Find where the given text appears and provide that cell's center as [X, Y] coordinate. 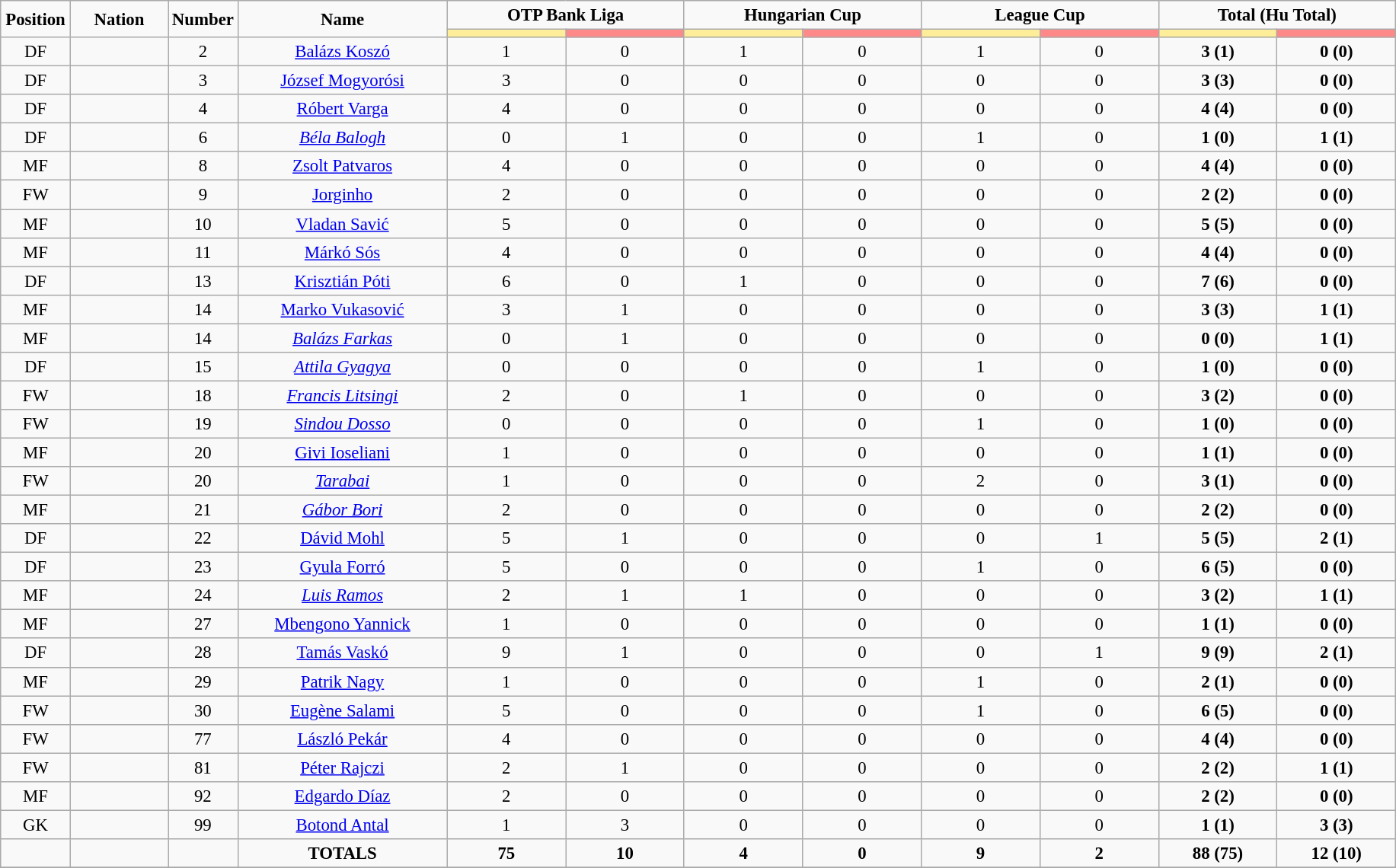
Balázs Koszó [343, 52]
Marko Vukasović [343, 309]
Hungarian Cup [803, 15]
Balázs Farkas [343, 338]
Attila Gyagya [343, 367]
Mbengono Yannick [343, 624]
99 [203, 825]
24 [203, 595]
75 [506, 854]
81 [203, 767]
Jorginho [343, 195]
19 [203, 424]
8 [203, 167]
77 [203, 739]
Patrik Nagy [343, 681]
Vladan Savić [343, 224]
Róbert Varga [343, 109]
15 [203, 367]
Givi Ioseliani [343, 452]
Tarabai [343, 481]
TOTALS [343, 854]
22 [203, 538]
92 [203, 796]
József Mogyorósi [343, 81]
Edgardo Díaz [343, 796]
OTP Bank Liga [565, 15]
Gyula Forró [343, 567]
Total (Hu Total) [1277, 15]
29 [203, 681]
Position [36, 19]
Luis Ramos [343, 595]
Sindou Dosso [343, 424]
9 (9) [1218, 653]
Márkó Sós [343, 252]
11 [203, 252]
Number [203, 19]
Péter Rajczi [343, 767]
Gábor Bori [343, 510]
Francis Litsingi [343, 395]
Dávid Mohl [343, 538]
Botond Antal [343, 825]
Krisztián Póti [343, 281]
Zsolt Patvaros [343, 167]
GK [36, 825]
Eugène Salami [343, 710]
27 [203, 624]
18 [203, 395]
Name [343, 19]
13 [203, 281]
12 (10) [1337, 854]
Tamás Vaskó [343, 653]
László Pekár [343, 739]
21 [203, 510]
Nation [119, 19]
28 [203, 653]
23 [203, 567]
30 [203, 710]
Béla Balogh [343, 138]
7 (6) [1218, 281]
88 (75) [1218, 854]
League Cup [1040, 15]
